Output the [X, Y] coordinate of the center of the cell containing the given text.  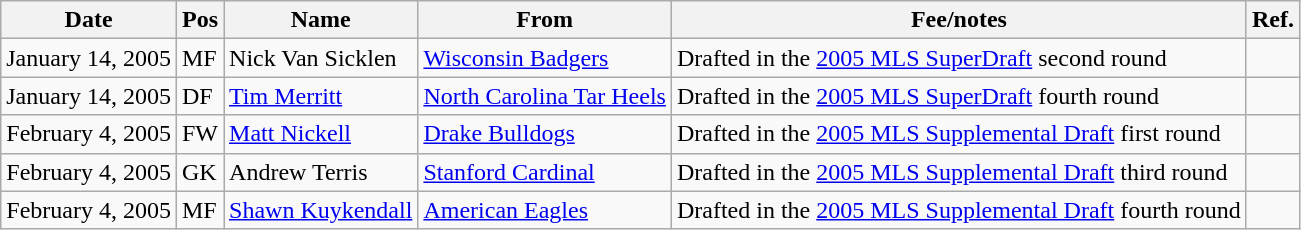
Drafted in the 2005 MLS Supplemental Draft fourth round [958, 210]
American Eagles [545, 210]
Pos [200, 20]
Tim Merritt [321, 96]
Drafted in the 2005 MLS SuperDraft fourth round [958, 96]
Drafted in the 2005 MLS Supplemental Draft third round [958, 172]
Matt Nickell [321, 134]
From [545, 20]
Drafted in the 2005 MLS Supplemental Draft first round [958, 134]
Wisconsin Badgers [545, 58]
Stanford Cardinal [545, 172]
Drake Bulldogs [545, 134]
FW [200, 134]
Nick Van Sicklen [321, 58]
North Carolina Tar Heels [545, 96]
Fee/notes [958, 20]
Name [321, 20]
Drafted in the 2005 MLS SuperDraft second round [958, 58]
DF [200, 96]
Andrew Terris [321, 172]
Ref. [1272, 20]
Shawn Kuykendall [321, 210]
GK [200, 172]
Date [89, 20]
